Scan for the cell matching the given text and deliver its [x, y] coordinate at center. 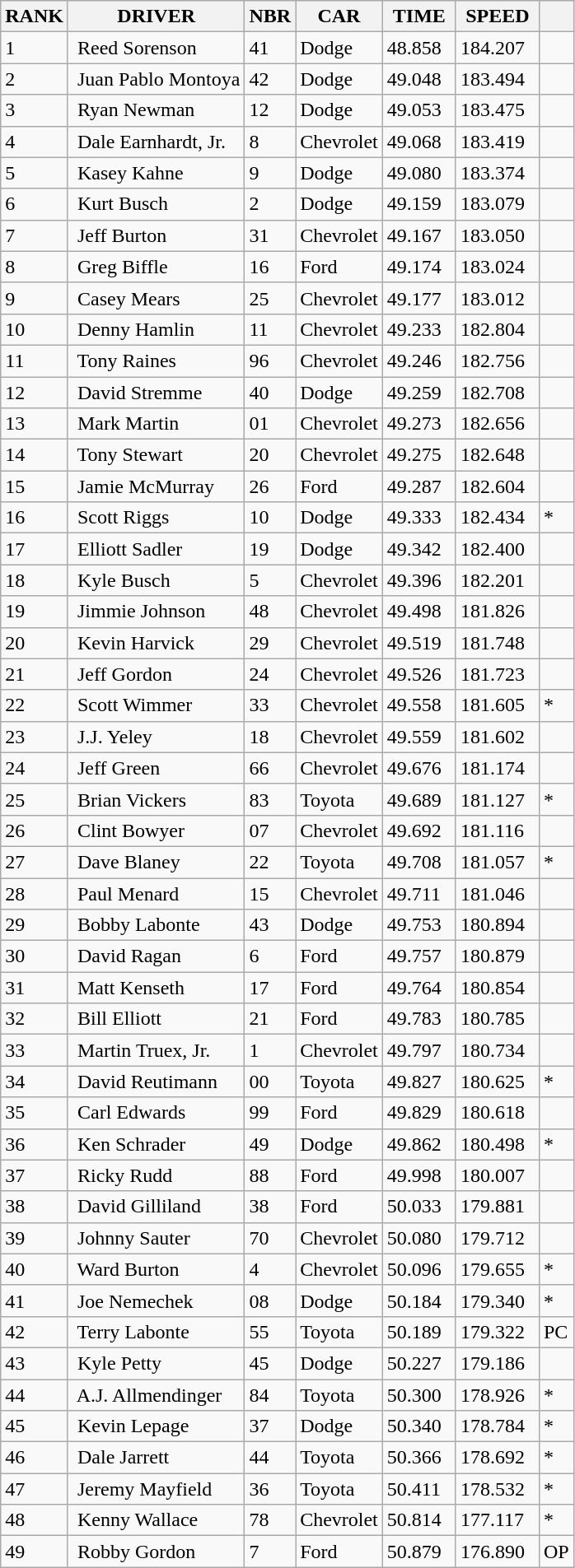
49.998 [418, 1175]
Matt Kenseth [156, 988]
180.734 [498, 1050]
David Ragan [156, 956]
14 [35, 455]
88 [270, 1175]
01 [270, 424]
179.340 [498, 1300]
Tony Raines [156, 361]
49.753 [418, 925]
49.829 [418, 1113]
Jeff Gordon [156, 674]
SPEED [498, 16]
49.167 [418, 235]
27 [35, 862]
Dale Earnhardt, Jr. [156, 142]
181.826 [498, 612]
49.174 [418, 267]
49.558 [418, 705]
183.050 [498, 235]
50.184 [418, 1300]
66 [270, 768]
OP [556, 1552]
Mark Martin [156, 424]
84 [270, 1395]
50.411 [418, 1489]
180.879 [498, 956]
183.079 [498, 204]
179.712 [498, 1238]
181.723 [498, 674]
182.604 [498, 486]
78 [270, 1520]
182.708 [498, 393]
50.080 [418, 1238]
180.785 [498, 1019]
176.890 [498, 1552]
Denny Hamlin [156, 329]
46 [35, 1458]
Robby Gordon [156, 1552]
50.366 [418, 1458]
Clint Bowyer [156, 831]
49.764 [418, 988]
Joe Nemechek [156, 1300]
49.159 [418, 204]
35 [35, 1113]
Jeff Green [156, 768]
49.396 [418, 580]
Johnny Sauter [156, 1238]
180.625 [498, 1082]
Kyle Busch [156, 580]
23 [35, 737]
50.814 [418, 1520]
49.080 [418, 173]
Bill Elliott [156, 1019]
Ward Burton [156, 1269]
180.498 [498, 1144]
179.881 [498, 1207]
49.708 [418, 862]
Dale Jarrett [156, 1458]
49.273 [418, 424]
181.748 [498, 643]
182.756 [498, 361]
Elliott Sadler [156, 549]
49.757 [418, 956]
Greg Biffle [156, 267]
49.233 [418, 329]
50.879 [418, 1552]
49.498 [418, 612]
49.783 [418, 1019]
Kasey Kahne [156, 173]
83 [270, 799]
Kevin Lepage [156, 1426]
Martin Truex, Jr. [156, 1050]
Kevin Harvick [156, 643]
177.117 [498, 1520]
Kurt Busch [156, 204]
Juan Pablo Montoya [156, 79]
49.559 [418, 737]
49.676 [418, 768]
CAR [339, 16]
183.374 [498, 173]
49.862 [418, 1144]
Jeff Burton [156, 235]
David Gilliland [156, 1207]
RANK [35, 16]
49.519 [418, 643]
PC [556, 1332]
Ryan Newman [156, 110]
182.201 [498, 580]
00 [270, 1082]
49.259 [418, 393]
179.322 [498, 1332]
Kyle Petty [156, 1363]
182.656 [498, 424]
49.177 [418, 298]
181.116 [498, 831]
181.127 [498, 799]
49.068 [418, 142]
Terry Labonte [156, 1332]
13 [35, 424]
30 [35, 956]
07 [270, 831]
49.342 [418, 549]
Jeremy Mayfield [156, 1489]
Bobby Labonte [156, 925]
181.174 [498, 768]
178.784 [498, 1426]
Jamie McMurray [156, 486]
47 [35, 1489]
Scott Riggs [156, 518]
50.227 [418, 1363]
49.797 [418, 1050]
J.J. Yeley [156, 737]
178.692 [498, 1458]
180.854 [498, 988]
Dave Blaney [156, 862]
180.618 [498, 1113]
182.434 [498, 518]
28 [35, 893]
181.046 [498, 893]
Kenny Wallace [156, 1520]
Brian Vickers [156, 799]
A.J. Allmendinger [156, 1395]
34 [35, 1082]
70 [270, 1238]
182.804 [498, 329]
TIME [418, 16]
181.602 [498, 737]
50.300 [418, 1395]
49.333 [418, 518]
99 [270, 1113]
49.246 [418, 361]
178.926 [498, 1395]
49.689 [418, 799]
178.532 [498, 1489]
50.189 [418, 1332]
183.012 [498, 298]
181.605 [498, 705]
Jimmie Johnson [156, 612]
David Reutimann [156, 1082]
Ricky Rudd [156, 1175]
David Stremme [156, 393]
49.526 [418, 674]
48.858 [418, 48]
50.033 [418, 1207]
49.692 [418, 831]
32 [35, 1019]
183.024 [498, 267]
183.419 [498, 142]
184.207 [498, 48]
Tony Stewart [156, 455]
183.475 [498, 110]
179.186 [498, 1363]
179.655 [498, 1269]
49.287 [418, 486]
Casey Mears [156, 298]
3 [35, 110]
181.057 [498, 862]
08 [270, 1300]
Ken Schrader [156, 1144]
Carl Edwards [156, 1113]
50.096 [418, 1269]
96 [270, 361]
182.400 [498, 549]
49.827 [418, 1082]
Scott Wimmer [156, 705]
49.711 [418, 893]
NBR [270, 16]
50.340 [418, 1426]
55 [270, 1332]
49.053 [418, 110]
183.494 [498, 79]
DRIVER [156, 16]
180.894 [498, 925]
180.007 [498, 1175]
49.048 [418, 79]
49.275 [418, 455]
39 [35, 1238]
182.648 [498, 455]
Reed Sorenson [156, 48]
Paul Menard [156, 893]
